Search for the cell housing the specified text and yield its [x, y] center coordinate. 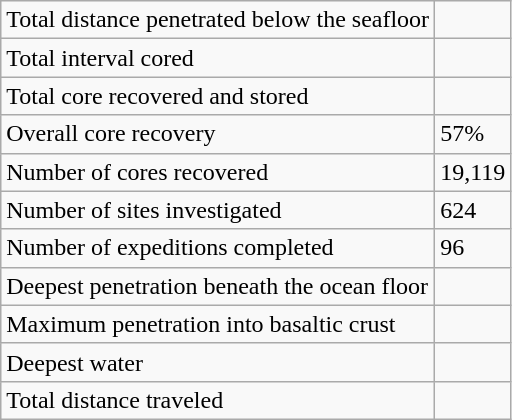
19,119 [473, 172]
Total distance penetrated below the seafloor [218, 20]
Maximum penetration into basaltic crust [218, 324]
Number of sites investigated [218, 210]
96 [473, 248]
57% [473, 134]
Deepest water [218, 362]
Number of expeditions completed [218, 248]
Overall core recovery [218, 134]
Deepest penetration beneath the ocean floor [218, 286]
Total core recovered and stored [218, 96]
Number of cores recovered [218, 172]
Total distance traveled [218, 400]
Total interval cored [218, 58]
624 [473, 210]
